Return (X, Y) of the center of cell containing provided text 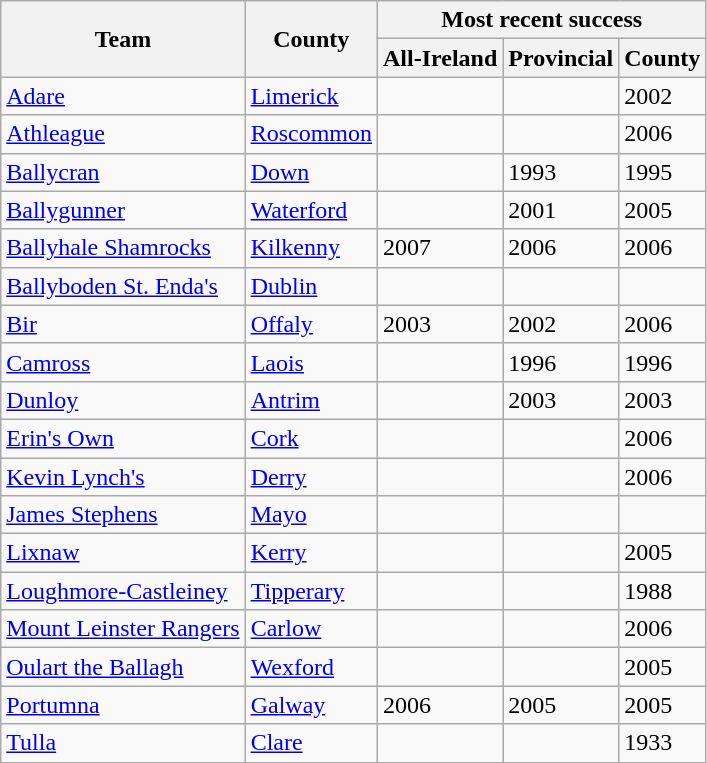
Most recent success (542, 20)
All-Ireland (440, 58)
Erin's Own (123, 438)
1995 (662, 172)
Dublin (311, 286)
Clare (311, 743)
Derry (311, 477)
Portumna (123, 705)
Athleague (123, 134)
1933 (662, 743)
Kevin Lynch's (123, 477)
Down (311, 172)
Wexford (311, 667)
James Stephens (123, 515)
Ballycran (123, 172)
Loughmore-Castleiney (123, 591)
Tipperary (311, 591)
Kilkenny (311, 248)
Dunloy (123, 400)
Provincial (561, 58)
2007 (440, 248)
Lixnaw (123, 553)
Carlow (311, 629)
Bir (123, 324)
Kerry (311, 553)
Team (123, 39)
1993 (561, 172)
Antrim (311, 400)
Cork (311, 438)
Galway (311, 705)
Camross (123, 362)
Laois (311, 362)
Mount Leinster Rangers (123, 629)
Waterford (311, 210)
Oulart the Ballagh (123, 667)
Ballyhale Shamrocks (123, 248)
Offaly (311, 324)
Mayo (311, 515)
1988 (662, 591)
Adare (123, 96)
Ballyboden St. Enda's (123, 286)
Ballygunner (123, 210)
Tulla (123, 743)
Limerick (311, 96)
Roscommon (311, 134)
2001 (561, 210)
